Detect which cell encompasses the target text, then output its [x, y] center coordinate. 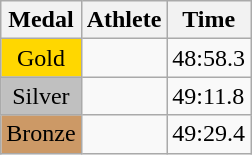
Time [209, 20]
Bronze [41, 134]
49:29.4 [209, 134]
48:58.3 [209, 58]
Athlete [124, 20]
49:11.8 [209, 96]
Silver [41, 96]
Medal [41, 20]
Gold [41, 58]
